Pinpoint the cell where the given text exists, returning its [X, Y] midpoint coordinate. 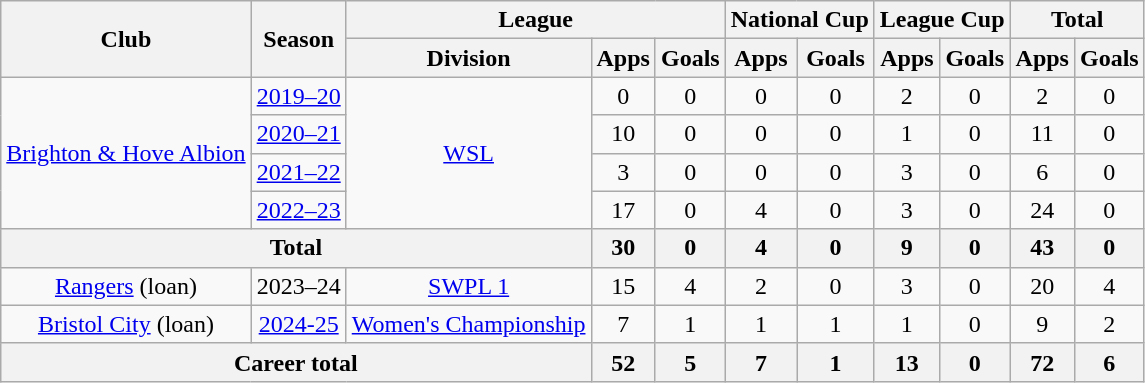
2021–22 [298, 172]
10 [623, 134]
Club [126, 39]
Brighton & Hove Albion [126, 153]
2024-25 [298, 324]
17 [623, 210]
Women's Championship [468, 324]
Division [468, 58]
24 [1042, 210]
5 [690, 362]
Rangers (loan) [126, 286]
2022–23 [298, 210]
13 [906, 362]
2020–21 [298, 134]
National Cup [800, 20]
SWPL 1 [468, 286]
League Cup [942, 20]
72 [1042, 362]
43 [1042, 248]
2019–20 [298, 96]
11 [1042, 134]
Bristol City (loan) [126, 324]
52 [623, 362]
League [536, 20]
15 [623, 286]
WSL [468, 153]
2023–24 [298, 286]
Career total [296, 362]
30 [623, 248]
Season [298, 39]
20 [1042, 286]
